Capture the cell that displays the provided text and extract its [X, Y] central coordinate. 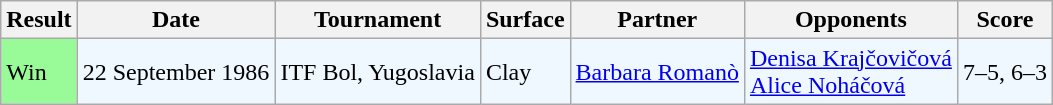
Denisa Krajčovičová Alice Noháčová [850, 72]
Score [1004, 20]
Opponents [850, 20]
Tournament [378, 20]
Barbara Romanò [657, 72]
Result [39, 20]
Partner [657, 20]
22 September 1986 [176, 72]
Surface [525, 20]
Date [176, 20]
Win [39, 72]
7–5, 6–3 [1004, 72]
Clay [525, 72]
ITF Bol, Yugoslavia [378, 72]
